Scan for the cell matching the given text and deliver its [X, Y] coordinate at center. 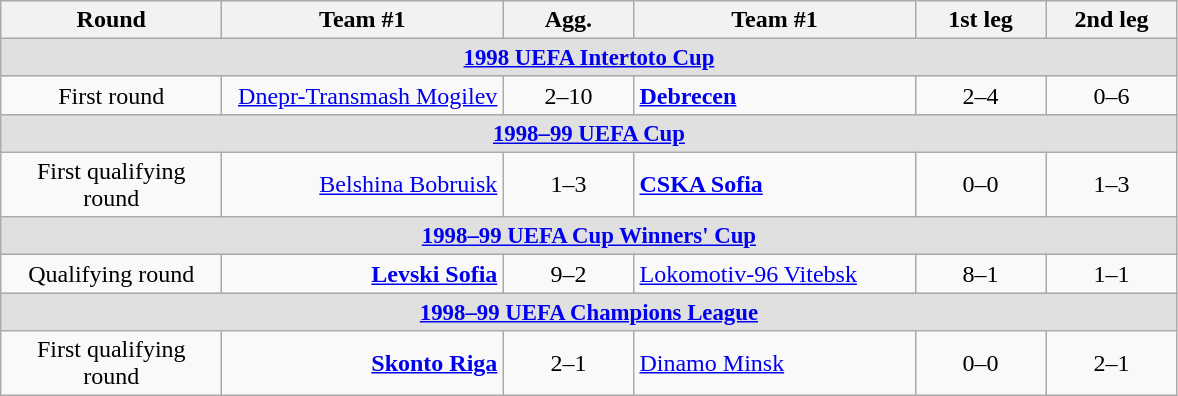
0–6 [1112, 95]
1–1 [1112, 274]
Lokomotiv-96 Vitebsk [774, 274]
1998–99 UEFA Cup Winners' Cup [589, 236]
2–10 [568, 95]
Debrecen [774, 95]
2–4 [980, 95]
1998 UEFA Intertoto Cup [589, 58]
Levski Sofia [362, 274]
1st leg [980, 20]
Belshina Bobruisk [362, 184]
1998–99 UEFA Cup [589, 133]
Dnepr-Transmash Mogilev [362, 95]
Qualifying round [112, 274]
CSKA Sofia [774, 184]
Dinamo Minsk [774, 362]
First round [112, 95]
Round [112, 20]
9–2 [568, 274]
Skonto Riga [362, 362]
2nd leg [1112, 20]
8–1 [980, 274]
1998–99 UEFA Champions League [589, 312]
Agg. [568, 20]
